Return the [X, Y] coordinate for the center point of the cell that contains the specified text.  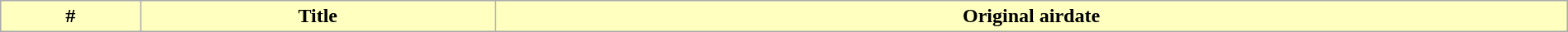
Original airdate [1031, 16]
# [71, 16]
Title [318, 16]
